Determine the (X, Y) coordinate at the center of the cell enclosing the given text.  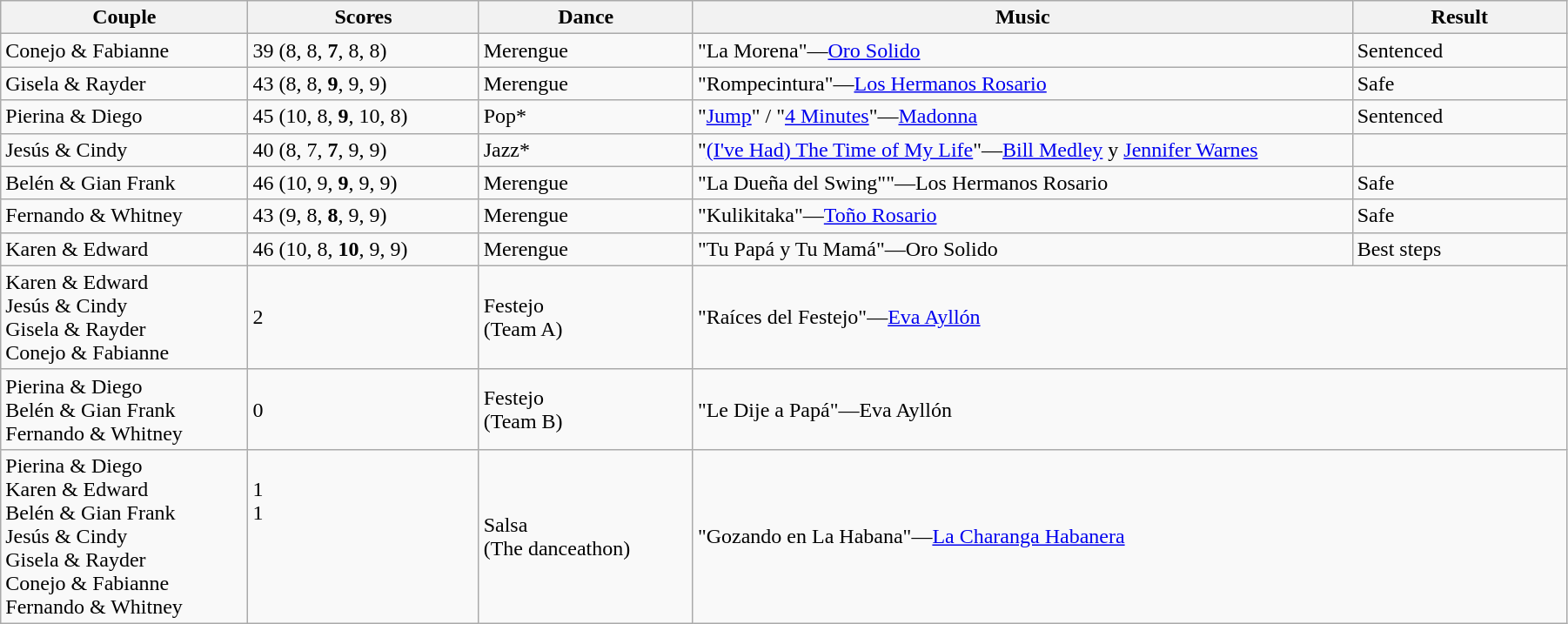
Jazz* (586, 150)
"La Morena"—Oro Solido (1022, 50)
Music (1022, 17)
43 (9, 8, 8, 9, 9) (364, 216)
"(I've Had) The Time of My Life"—Bill Medley y Jennifer Warnes (1022, 150)
46 (10, 9, 9, 9, 9) (364, 183)
2 (364, 317)
Best steps (1459, 249)
Fernando & Whitney (124, 216)
Karen & EdwardJesús & CindyGisela & RayderConejo & Fabianne (124, 317)
"Jump" / "4 Minutes"—Madonna (1022, 117)
"Le Dije a Papá"—Eva Ayllón (1129, 409)
Belén & Gian Frank (124, 183)
Gisela & Rayder (124, 84)
46 (10, 8, 10, 9, 9) (364, 249)
"Gozando en La Habana"—La Charanga Habanera (1129, 536)
Pierina & DiegoBelén & Gian FrankFernando & Whitney (124, 409)
"Tu Papá y Tu Mamá"—Oro Solido (1022, 249)
39 (8, 8, 7, 8, 8) (364, 50)
11 (364, 536)
Conejo & Fabianne (124, 50)
Karen & Edward (124, 249)
Dance (586, 17)
40 (8, 7, 7, 9, 9) (364, 150)
Salsa(The danceathon) (586, 536)
0 (364, 409)
Pop* (586, 117)
43 (8, 8, 9, 9, 9) (364, 84)
Result (1459, 17)
"Rompecintura"—Los Hermanos Rosario (1022, 84)
"Raíces del Festejo"—Eva Ayllón (1129, 317)
Scores (364, 17)
45 (10, 8, 9, 10, 8) (364, 117)
Festejo(Team B) (586, 409)
"Kulikitaka"—Toño Rosario (1022, 216)
Couple (124, 17)
Festejo(Team A) (586, 317)
"La Dueña del Swing""—Los Hermanos Rosario (1022, 183)
Jesús & Cindy (124, 150)
Pierina & Diego (124, 117)
Pierina & DiegoKaren & EdwardBelén & Gian FrankJesús & CindyGisela & RayderConejo & FabianneFernando & Whitney (124, 536)
